For the text-containing cell, return its midpoint in (X, Y) coordinate format. 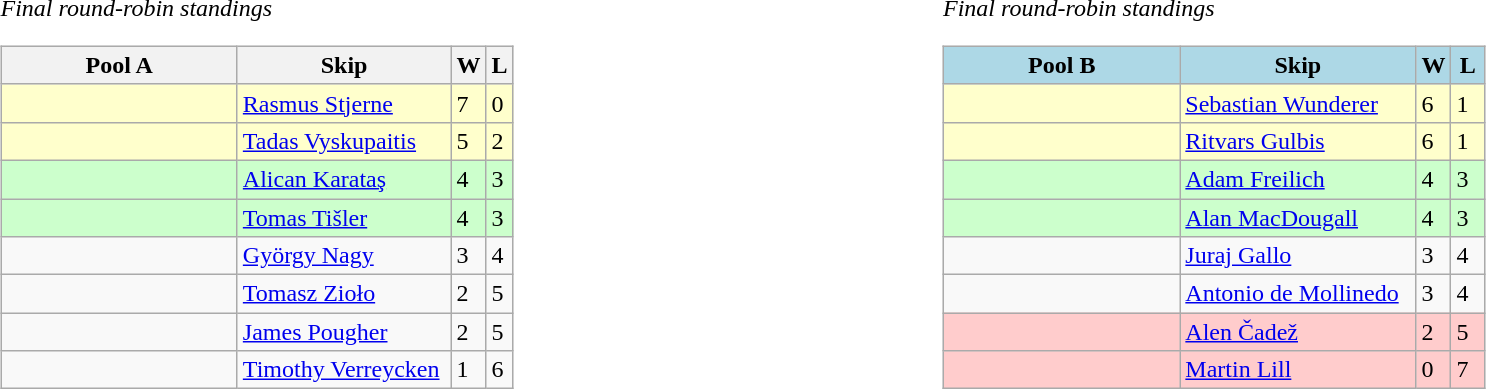
Ritvars Gulbis (1298, 141)
Adam Freilich (1298, 179)
Alan MacDougall (1298, 217)
Sebastian Wunderer (1298, 103)
Pool B (1062, 65)
György Nagy (344, 256)
Antonio de Mollinedo (1298, 294)
Tomas Tišler (344, 217)
Tomasz Zioło (344, 294)
James Pougher (344, 332)
Martin Lill (1298, 370)
Tadas Vyskupaitis (344, 141)
Rasmus Stjerne (344, 103)
Timothy Verreycken (344, 370)
Pool A (119, 65)
Alican Karataş (344, 179)
Juraj Gallo (1298, 256)
Alen Čadež (1298, 332)
